Detect which cell encompasses the target text, then output its (x, y) center coordinate. 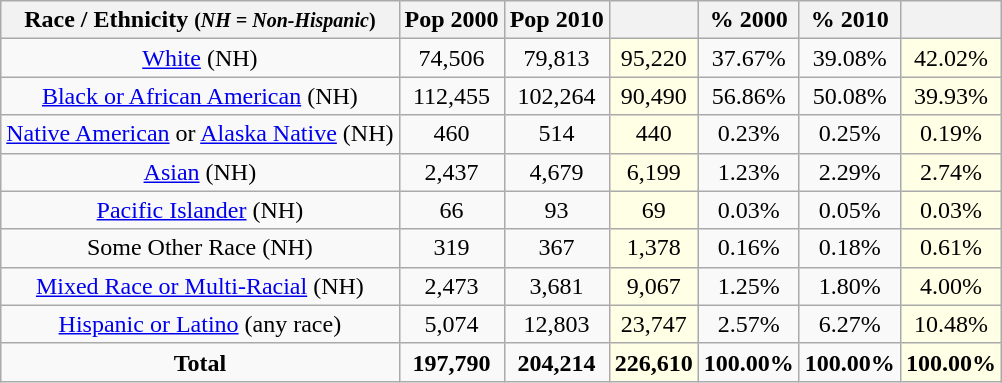
37.67% (748, 58)
23,747 (654, 324)
74,506 (452, 58)
6,199 (654, 172)
Asian (NH) (200, 172)
226,610 (654, 362)
12,803 (556, 324)
112,455 (452, 96)
367 (556, 248)
42.02% (950, 58)
79,813 (556, 58)
39.08% (850, 58)
4,679 (556, 172)
9,067 (654, 286)
Pop 2010 (556, 20)
66 (452, 210)
90,490 (654, 96)
440 (654, 134)
Hispanic or Latino (any race) (200, 324)
0.18% (850, 248)
0.16% (748, 248)
93 (556, 210)
56.86% (748, 96)
4.00% (950, 286)
3,681 (556, 286)
0.61% (950, 248)
% 2000 (748, 20)
10.48% (950, 324)
2.74% (950, 172)
460 (452, 134)
39.93% (950, 96)
Total (200, 362)
White (NH) (200, 58)
69 (654, 210)
1.23% (748, 172)
Race / Ethnicity (NH = Non-Hispanic) (200, 20)
0.19% (950, 134)
Some Other Race (NH) (200, 248)
2.29% (850, 172)
2,473 (452, 286)
204,214 (556, 362)
0.25% (850, 134)
95,220 (654, 58)
319 (452, 248)
50.08% (850, 96)
Pop 2000 (452, 20)
2.57% (748, 324)
1,378 (654, 248)
Native American or Alaska Native (NH) (200, 134)
1.80% (850, 286)
5,074 (452, 324)
Pacific Islander (NH) (200, 210)
1.25% (748, 286)
102,264 (556, 96)
0.05% (850, 210)
2,437 (452, 172)
0.23% (748, 134)
197,790 (452, 362)
Black or African American (NH) (200, 96)
514 (556, 134)
Mixed Race or Multi-Racial (NH) (200, 286)
6.27% (850, 324)
% 2010 (850, 20)
